Capture the cell that displays the provided text and extract its (X, Y) central coordinate. 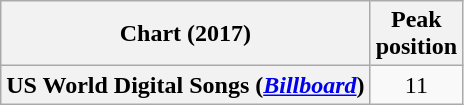
Chart (2017) (186, 34)
Peakposition (416, 34)
US World Digital Songs (Billboard) (186, 85)
11 (416, 85)
